Identify which cell holds the provided text, then report its [x, y] central coordinate. 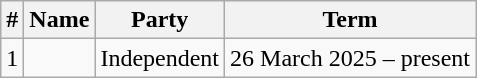
26 March 2025 – present [350, 58]
Independent [160, 58]
# [12, 20]
Term [350, 20]
1 [12, 58]
Party [160, 20]
Name [60, 20]
